Return the [x, y] coordinate for the center point of the cell that contains the specified text.  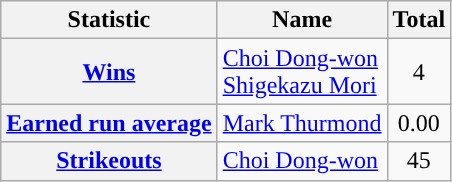
Choi Dong-won [302, 161]
Statistic [109, 20]
Name [302, 20]
Earned run average [109, 123]
Wins [109, 72]
Strikeouts [109, 161]
45 [419, 161]
Total [419, 20]
0.00 [419, 123]
Choi Dong-won Shigekazu Mori [302, 72]
Mark Thurmond [302, 123]
4 [419, 72]
